Detect which cell encompasses the target text, then output its (X, Y) center coordinate. 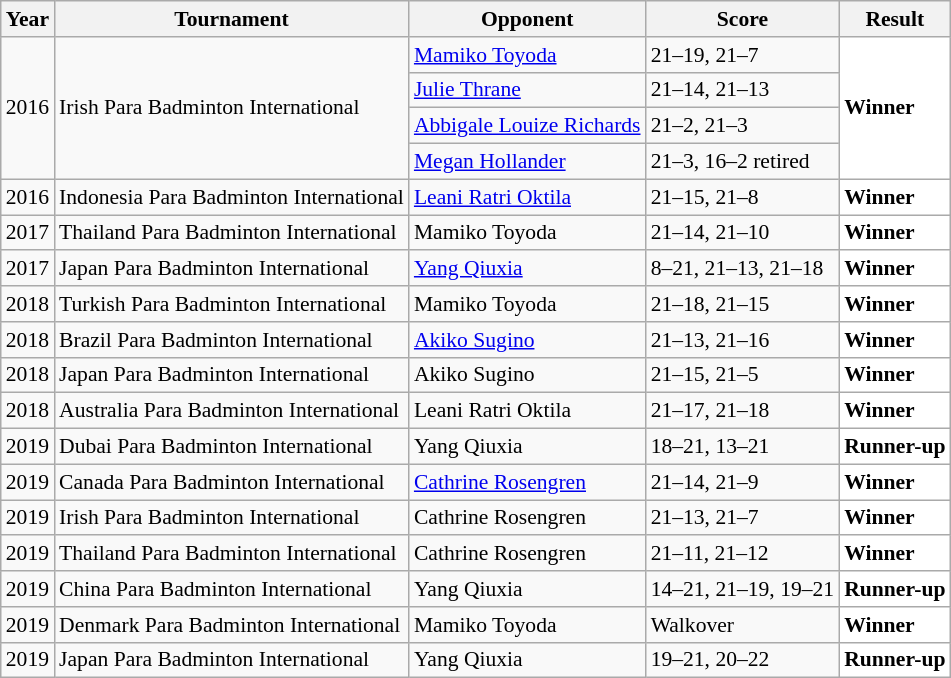
19–21, 20–22 (743, 660)
21–2, 21–3 (743, 126)
21–15, 21–5 (743, 375)
21–15, 21–8 (743, 197)
21–14, 21–10 (743, 233)
Megan Hollander (528, 162)
21–14, 21–13 (743, 90)
China Para Badminton International (232, 589)
21–18, 21–15 (743, 304)
21–13, 21–16 (743, 340)
Walkover (743, 625)
Brazil Para Badminton International (232, 340)
Result (894, 19)
Denmark Para Badminton International (232, 625)
Indonesia Para Badminton International (232, 197)
21–19, 21–7 (743, 55)
Year (28, 19)
Dubai Para Badminton International (232, 447)
21–11, 21–12 (743, 554)
14–21, 21–19, 19–21 (743, 589)
18–21, 13–21 (743, 447)
Score (743, 19)
Julie Thrane (528, 90)
Turkish Para Badminton International (232, 304)
21–17, 21–18 (743, 411)
Opponent (528, 19)
8–21, 21–13, 21–18 (743, 269)
Canada Para Badminton International (232, 482)
21–13, 21–7 (743, 518)
Tournament (232, 19)
Australia Para Badminton International (232, 411)
21–14, 21–9 (743, 482)
21–3, 16–2 retired (743, 162)
Abbigale Louize Richards (528, 126)
